Identify which cell holds the provided text, then report its [X, Y] central coordinate. 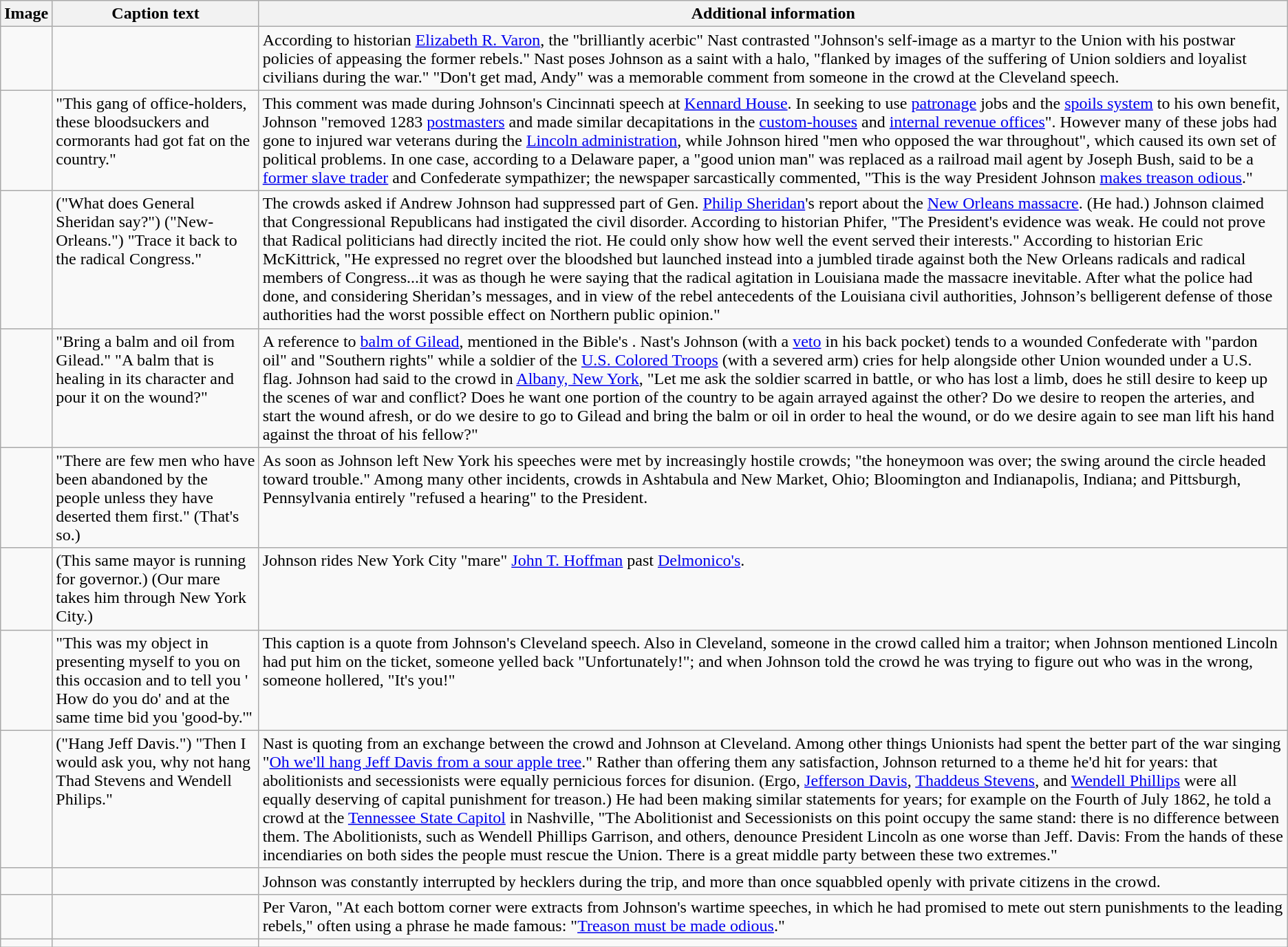
"There are few men who have been abandoned by the people unless they have deserted them first." (That's so.) [155, 498]
(This same mayor is running for governor.) (Our mare takes him through New York City.) [155, 589]
Johnson rides New York City "mare" John T. Hoffman past Delmonico's. [773, 589]
Image [26, 14]
Additional information [773, 14]
("What does General Sheridan say?") ("New-Orleans.") "Trace it back to the radical Congress." [155, 259]
"This was my object in presenting myself to you on this occasion and to tell you ' How do you do' and at the same time bid you 'good-by.'" [155, 680]
"This gang of office-holders, these bloodsuckers and cormorants had got fat on the country." [155, 140]
Caption text [155, 14]
("Hang Jeff Davis.") "Then I would ask you, why not hang Thad Stevens and Wendell Philips." [155, 799]
Johnson was constantly interrupted by hecklers during the trip, and more than once squabbled openly with private citizens in the crowd. [773, 881]
"Bring a balm and oil from Gilead." "A balm that is healing in its character and pour it on the wound?" [155, 388]
